Detect which cell encompasses the target text, then output its [x, y] center coordinate. 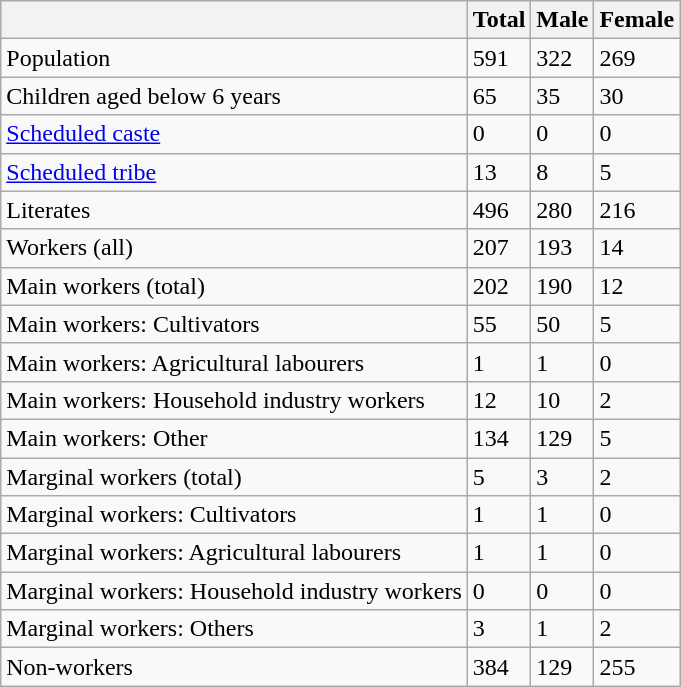
30 [637, 96]
65 [499, 96]
10 [562, 400]
Marginal workers: Household industry workers [234, 591]
202 [499, 286]
Marginal workers: Agricultural labourers [234, 553]
Male [562, 20]
190 [562, 286]
Scheduled caste [234, 134]
384 [499, 667]
Marginal workers: Cultivators [234, 515]
13 [499, 172]
Main workers: Other [234, 438]
207 [499, 248]
Marginal workers: Others [234, 629]
134 [499, 438]
Non-workers [234, 667]
50 [562, 324]
280 [562, 210]
216 [637, 210]
269 [637, 58]
Main workers: Cultivators [234, 324]
255 [637, 667]
55 [499, 324]
14 [637, 248]
Main workers (total) [234, 286]
496 [499, 210]
591 [499, 58]
322 [562, 58]
Main workers: Agricultural labourers [234, 362]
8 [562, 172]
Total [499, 20]
Scheduled tribe [234, 172]
Marginal workers (total) [234, 477]
Female [637, 20]
Population [234, 58]
Workers (all) [234, 248]
Literates [234, 210]
35 [562, 96]
Children aged below 6 years [234, 96]
Main workers: Household industry workers [234, 400]
193 [562, 248]
